From the cell containing the given text, extract its center point as (x, y) coordinate. 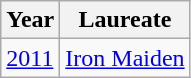
Laureate (125, 20)
Year (30, 20)
Iron Maiden (125, 58)
2011 (30, 58)
